Provide the [X, Y] coordinate of the cell's center where the given text is located.  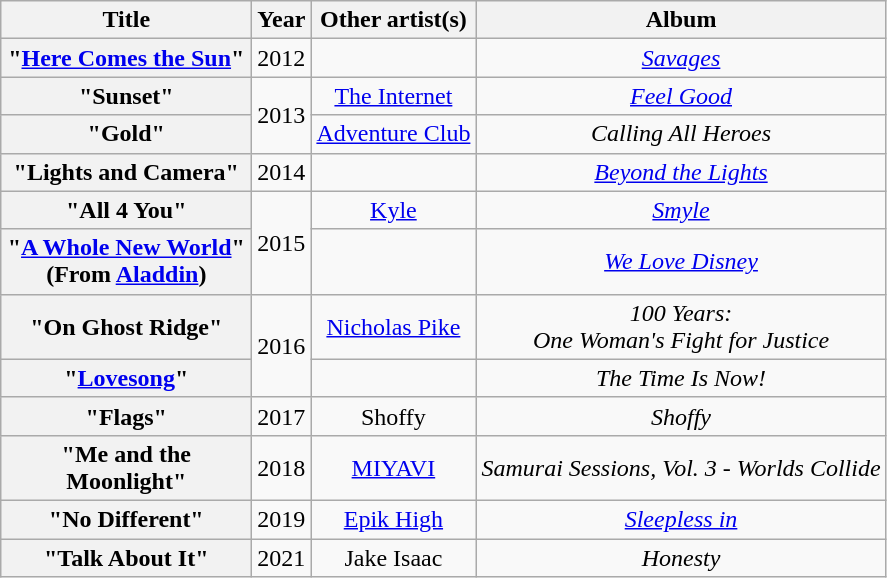
2019 [282, 519]
2017 [282, 416]
"No Different" [126, 519]
Other artist(s) [394, 20]
Feel Good [681, 96]
100 Years:One Woman's Fight for Justice [681, 326]
Honesty [681, 557]
Year [282, 20]
Nicholas Pike [394, 326]
2018 [282, 468]
"Talk About It" [126, 557]
"Me and the Moonlight" [126, 468]
2013 [282, 115]
Savages [681, 58]
The Internet [394, 96]
Sleepless in [681, 519]
"On Ghost Ridge" [126, 326]
Jake Isaac [394, 557]
Title [126, 20]
Beyond the Lights [681, 172]
2014 [282, 172]
Adventure Club [394, 134]
Smyle [681, 210]
"Sunset" [126, 96]
We Love Disney [681, 262]
"All 4 You" [126, 210]
"A Whole New World"(From Aladdin) [126, 262]
Kyle [394, 210]
Epik High [394, 519]
Samurai Sessions, Vol. 3 - Worlds Collide [681, 468]
"Lovesong" [126, 378]
Album [681, 20]
The Time Is Now! [681, 378]
Calling All Heroes [681, 134]
2021 [282, 557]
"Here Comes the Sun" [126, 58]
2015 [282, 242]
"Lights and Camera" [126, 172]
MIYAVI [394, 468]
2016 [282, 346]
"Flags" [126, 416]
"Gold" [126, 134]
2012 [282, 58]
